From the cell containing the given text, extract its center point as (x, y) coordinate. 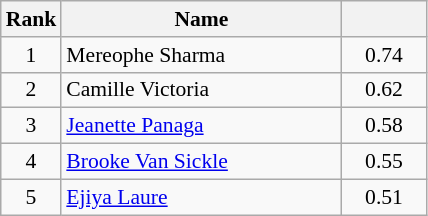
0.55 (384, 162)
0.62 (384, 90)
2 (32, 90)
Brooke Van Sickle (201, 162)
5 (32, 197)
1 (32, 55)
4 (32, 162)
Camille Victoria (201, 90)
Name (201, 19)
0.74 (384, 55)
0.58 (384, 126)
0.51 (384, 197)
Ejiya Laure (201, 197)
3 (32, 126)
Jeanette Panaga (201, 126)
Rank (32, 19)
Mereophe Sharma (201, 55)
